Identify which cell holds the provided text, then report its (x, y) central coordinate. 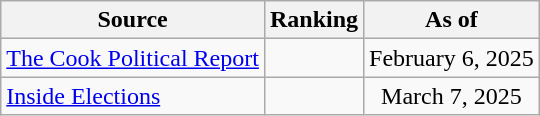
Source (133, 20)
As of (452, 20)
February 6, 2025 (452, 58)
March 7, 2025 (452, 96)
The Cook Political Report (133, 58)
Ranking (314, 20)
Inside Elections (133, 96)
